Locate the cell with the specified text and output its (X, Y) center coordinate. 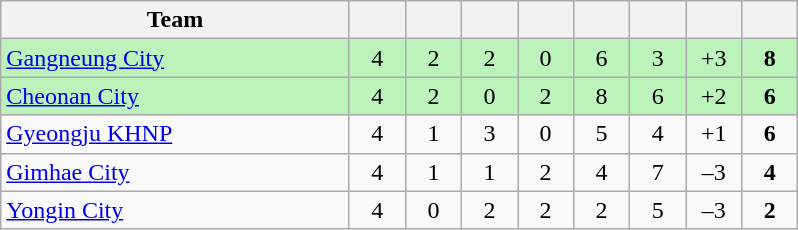
7 (658, 172)
Gimhae City (176, 172)
+2 (714, 96)
Cheonan City (176, 96)
+1 (714, 134)
Gangneung City (176, 58)
Yongin City (176, 210)
+3 (714, 58)
Gyeongju KHNP (176, 134)
Team (176, 20)
